Return the (X, Y) coordinate for the center point of the cell that contains the specified text.  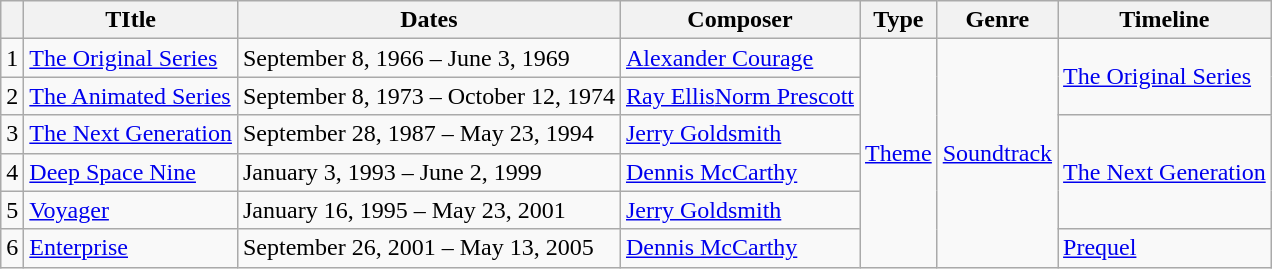
Composer (740, 20)
3 (12, 134)
5 (12, 210)
Theme (899, 153)
TItle (131, 20)
Type (899, 20)
Timeline (1165, 20)
Prequel (1165, 248)
September 8, 1966 – June 3, 1969 (428, 58)
Soundtrack (997, 153)
Enterprise (131, 248)
Ray EllisNorm Prescott (740, 96)
Genre (997, 20)
September 28, 1987 – May 23, 1994 (428, 134)
2 (12, 96)
4 (12, 172)
6 (12, 248)
January 16, 1995 – May 23, 2001 (428, 210)
Alexander Courage (740, 58)
January 3, 1993 – June 2, 1999 (428, 172)
Voyager (131, 210)
The Animated Series (131, 96)
September 26, 2001 – May 13, 2005 (428, 248)
Deep Space Nine (131, 172)
September 8, 1973 – October 12, 1974 (428, 96)
Dates (428, 20)
1 (12, 58)
